Provide the [X, Y] coordinate of the cell's center where the given text is located.  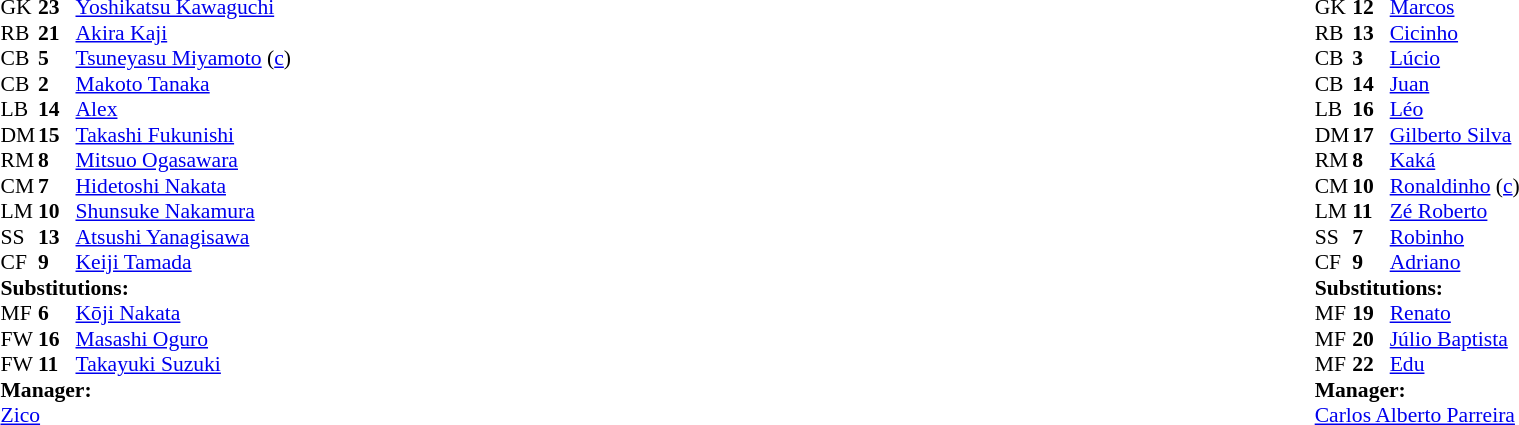
Manager: [146, 390]
Shunsuke Nakamura [184, 211]
17 [1371, 135]
21 [57, 33]
19 [1371, 313]
Substitutions: [146, 288]
15 [57, 135]
Makoto Tanaka [184, 84]
Atsushi Yanagisawa [184, 237]
Akira Kaji [184, 33]
20 [1371, 339]
Kōji Nakata [184, 313]
Alex [184, 109]
Hidetoshi Nakata [184, 186]
Takayuki Suzuki [184, 365]
Takashi Fukunishi [184, 135]
5 [57, 59]
2 [57, 84]
Masashi Oguro [184, 339]
Keiji Tamada [184, 263]
Tsuneyasu Miyamoto (c) [184, 59]
6 [57, 313]
22 [1371, 365]
3 [1371, 59]
Mitsuo Ogasawara [184, 161]
